For the text-containing cell, return its midpoint in [x, y] coordinate format. 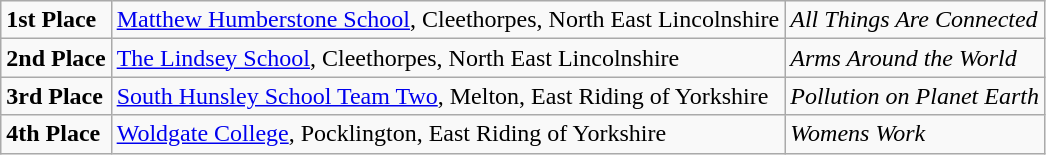
Woldgate College, Pocklington, East Riding of Yorkshire [448, 134]
3rd Place [56, 96]
Matthew Humberstone School, Cleethorpes, North East Lincolnshire [448, 20]
Pollution on Planet Earth [915, 96]
2nd Place [56, 58]
All Things Are Connected [915, 20]
4th Place [56, 134]
The Lindsey School, Cleethorpes, North East Lincolnshire [448, 58]
Womens Work [915, 134]
South Hunsley School Team Two, Melton, East Riding of Yorkshire [448, 96]
Arms Around the World [915, 58]
1st Place [56, 20]
